Detect which cell encompasses the target text, then output its (x, y) center coordinate. 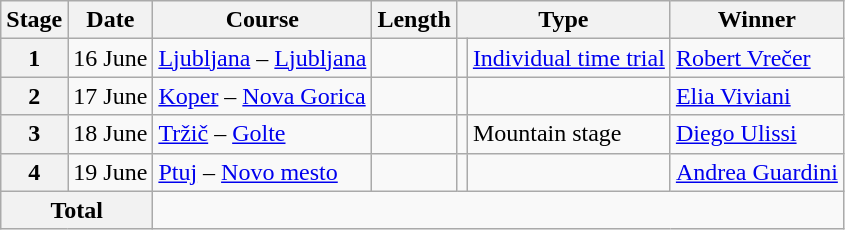
Diego Ulissi (756, 134)
Individual time trial (568, 58)
Elia Viviani (756, 96)
4 (34, 172)
Robert Vrečer (756, 58)
Koper – Nova Gorica (262, 96)
Ptuj – Novo mesto (262, 172)
18 June (110, 134)
2 (34, 96)
Date (110, 20)
Total (77, 210)
Mountain stage (568, 134)
19 June (110, 172)
Winner (756, 20)
Length (414, 20)
Ljubljana – Ljubljana (262, 58)
Stage (34, 20)
1 (34, 58)
Type (563, 20)
3 (34, 134)
Andrea Guardini (756, 172)
Tržič – Golte (262, 134)
17 June (110, 96)
Course (262, 20)
16 June (110, 58)
